Locate the cell with the specified text and output its [x, y] center coordinate. 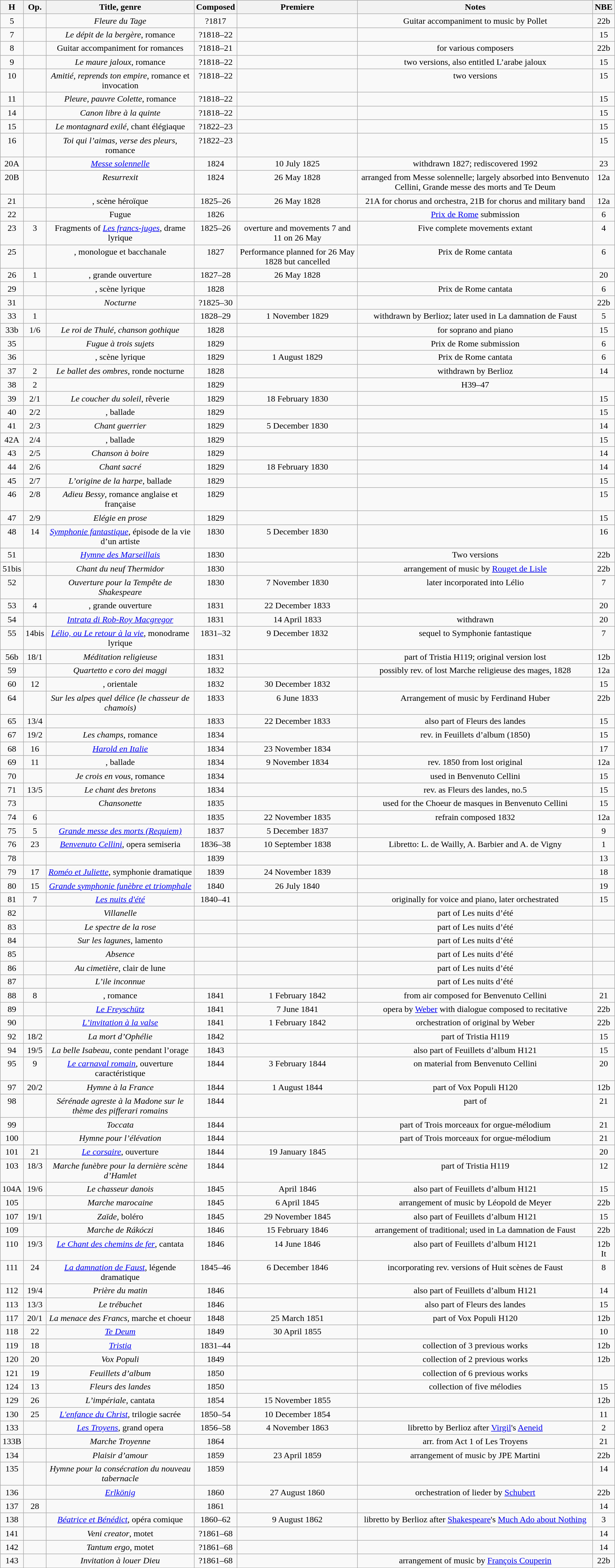
92 [12, 1036]
1843 [215, 1050]
70 [12, 776]
13/5 [35, 790]
88 [12, 995]
L’invitation à la valse [120, 1023]
54 [12, 619]
Notes [475, 7]
Elégie en prose [120, 518]
Messe solennelle [120, 163]
Le montagnard exilé, chant élégiaque [120, 126]
Grande symphonie funèbre et triomphale [120, 886]
22 November 1835 [298, 817]
Canon libre à la quinte [120, 113]
89 [12, 1009]
for soprano and piano [475, 330]
111 [12, 1272]
14bis [35, 638]
76 [12, 845]
Le carnaval romain, ouverture caractéristique [120, 1069]
1 August 1829 [298, 357]
from air composed for Benvenuto Cellini [475, 995]
incorporating rev. versions of Huit scènes de Faust [475, 1272]
1837 [215, 831]
52 [12, 587]
Fugue [120, 215]
59 [12, 670]
arrangement of music by François Couperin [475, 1561]
42A [12, 440]
orchestration of lieder by Schubert [475, 1492]
33b [12, 330]
, scène héroïque [120, 201]
Roméo et Juliette, symphonie dramatique [120, 872]
94 [12, 1050]
Hymne des Marseillais [120, 555]
libretto by Berlioz after Virgil's Aeneid [475, 1428]
2/8 [35, 499]
30 April 1855 [298, 1332]
23 November 1834 [298, 749]
withdrawn 1827; rediscovered 1992 [475, 163]
103 [12, 1170]
Title, genre [120, 7]
10 September 1838 [298, 845]
Grande messe des morts (Requiem) [120, 831]
2/2 [35, 412]
Chant du neuf Thermidor [120, 569]
Pleure, pauvre Colette, romance [120, 99]
Adieu Bessy, romance anglaise et française [120, 499]
, romance [120, 995]
Toi qui l’aimas, verse des pleurs, romance [120, 145]
81 [12, 899]
refrain composed 1832 [475, 817]
84 [12, 941]
collection of 3 previous works [475, 1345]
Marche funèbre pour la dernière scène d’Hamlet [120, 1170]
on material from Benvenuto Cellini [475, 1069]
Veni creator, motet [120, 1533]
75 [12, 831]
19/5 [35, 1050]
1836–38 [215, 845]
Chant sacré [120, 467]
1860 [215, 1492]
107 [12, 1217]
Fleure du Tage [120, 21]
85 [12, 954]
Hymne pour l’élévation [120, 1138]
1854 [215, 1400]
sequel to Symphonie fantastique [475, 638]
Marche Troyenne [120, 1442]
Fugue à trois sujets [120, 344]
64 [12, 702]
libretto by Berlioz after Shakespeare's Much Ado about Nothing [475, 1520]
28 [35, 1506]
La belle Isabeau, conte pendant l’orage [120, 1050]
Vox Populi [120, 1359]
2/4 [35, 440]
117 [12, 1318]
Le spectre de la rose [120, 927]
for various composers [475, 48]
44 [12, 467]
Le coucher du soleil, rêverie [120, 398]
19 January 1845 [298, 1152]
2/1 [35, 398]
possibly rev. of lost Marche religieuse des mages, 1828 [475, 670]
120 [12, 1359]
Les champs, romance [120, 735]
2/7 [35, 481]
Je crois en vous, romance [120, 776]
rev. in Feuillets d’album (1850) [475, 735]
6 December 1846 [298, 1272]
Guitar accompaniment to music by Pollet [475, 21]
1842 [215, 1036]
Le chasseur danois [120, 1189]
part of [475, 1106]
1828–29 [215, 316]
Le ballet des ombres, ronde nocturne [120, 371]
Le maure jaloux, romance [120, 62]
65 [12, 721]
Fleurs des landes [120, 1386]
23 April 1859 [298, 1455]
53 [12, 606]
56b [12, 657]
Five complete movements extant [475, 233]
L’origine de la harpe, ballade [120, 481]
Harold en Italie [120, 749]
3 February 1844 [298, 1069]
80 [12, 886]
Hymne à la France [120, 1087]
Marche de Rákóczi [120, 1230]
29 November 1845 [298, 1217]
86 [12, 968]
48 [12, 537]
31 [12, 303]
10 December 1854 [298, 1414]
129 [12, 1400]
47 [12, 518]
Au cimetière, clair de lune [120, 968]
73 [12, 803]
110 [12, 1249]
6 June 1833 [298, 702]
withdrawn by Berlioz [475, 371]
38 [12, 385]
L’ile inconnue [120, 982]
?1817 [215, 21]
Chansonette [120, 803]
Libretto: L. de Wailly, A. Barbier and A. de Vigny [475, 845]
29 [12, 289]
2/9 [35, 518]
orchestration of original by Weber [475, 1023]
82 [12, 913]
74 [12, 817]
135 [12, 1474]
Intrata di Rob-Roy Macgregor [120, 619]
105 [12, 1203]
later incorporated into Lélio [475, 587]
69 [12, 762]
Te Deum [120, 1332]
6 April 1845 [298, 1203]
67 [12, 735]
9 November 1834 [298, 762]
18/1 [35, 657]
1827–28 [215, 275]
19/1 [35, 1217]
Lélio, ou Le retour à la vie, monodrame lyrique [120, 638]
part of Tristia H119; original version lost [475, 657]
95 [12, 1069]
136 [12, 1492]
1831–44 [215, 1345]
1860–62 [215, 1520]
arrangement of music by Léopold de Meyer [475, 1203]
Sur les lagunes, lamento [120, 941]
68 [12, 749]
113 [12, 1304]
Tantum ergo, motet [120, 1547]
19/2 [35, 735]
Toccata [120, 1124]
130 [12, 1414]
41 [12, 426]
arranged from Messe solennelle; largely absorbed into Benvenuto Cellini, Grande messe des morts and Te Deum [475, 182]
Feuillets d’album [120, 1373]
?1818–21 [215, 48]
arr. from Act 1 of Les Troyens [475, 1442]
18/2 [35, 1036]
1827 [215, 256]
35 [12, 344]
1 August 1844 [298, 1087]
87 [12, 982]
Les nuits d'été [120, 899]
Tristia [120, 1345]
Invitation à louer Dieu [120, 1561]
101 [12, 1152]
L'enfance du Christ, trilogie sacrée [120, 1414]
46 [12, 499]
Marche marocaine [120, 1203]
La mort d’Ophélie [120, 1036]
79 [12, 872]
collection of 2 previous works [475, 1359]
two versions, also entitled L’arabe jaloux [475, 62]
Le chant des bretons [120, 790]
99 [12, 1124]
Sur les alpes quel délice (le chasseur de chamois) [120, 702]
Hymne pour la consécration du nouveau tabernacle [120, 1474]
15 November 1855 [298, 1400]
55 [12, 638]
Les Troyens, grand opera [120, 1428]
Symphonie fantastique, épisode de la vie d’un artiste [120, 537]
10 July 1825 [298, 163]
2/6 [35, 467]
71 [12, 790]
1861 [215, 1506]
133B [12, 1442]
Le corsaire, ouverture [120, 1152]
100 [12, 1138]
24 November 1839 [298, 872]
, orientale [120, 684]
Nocturne [120, 303]
45 [12, 481]
21A for chorus and orchestra, 21B for chorus and military band [475, 201]
9 December 1832 [298, 638]
1848 [215, 1318]
14 April 1833 [298, 619]
overture and movements 7 and 11 on 26 May [298, 233]
14 June 1846 [298, 1249]
7 June 1841 [298, 1009]
collection of 6 previous works [475, 1373]
NBE [603, 7]
12bIt [603, 1249]
7 November 1830 [298, 587]
20/2 [35, 1087]
Ouverture pour la Tempête de Shakespeare [120, 587]
1 November 1829 [298, 316]
Le trébuchet [120, 1304]
1850–54 [215, 1414]
27 August 1860 [298, 1492]
1826 [215, 215]
37 [12, 371]
39 [12, 398]
119 [12, 1345]
141 [12, 1533]
Méditation religieuse [120, 657]
43 [12, 453]
98 [12, 1106]
Béatrice et Bénédict, opéra comique [120, 1520]
Op. [35, 7]
Prière du matin [120, 1291]
97 [12, 1087]
Le Freyschütz [120, 1009]
opera by Weber with dialogue composed to recitative [475, 1009]
78 [12, 858]
30 December 1832 [298, 684]
Le Chant des chemins de fer, cantata [120, 1249]
1864 [215, 1442]
Chant guerrier [120, 426]
13/3 [35, 1304]
Chanson à boire [120, 453]
originally for voice and piano, later orchestrated [475, 899]
Sérénade agreste à la Madone sur le thème des pifferari romains [120, 1106]
13/4 [35, 721]
4 November 1863 [298, 1428]
2/5 [35, 453]
20B [12, 182]
143 [12, 1561]
104A [12, 1189]
Fragments of Les francs-juges, drame lyrique [120, 233]
121 [12, 1373]
118 [12, 1332]
Zaïde, boléro [120, 1217]
20/1 [35, 1318]
Guitar accompaniment for romances [120, 48]
Arrangement of music by Ferdinand Huber [475, 702]
rev. as Fleurs des landes, no.5 [475, 790]
90 [12, 1023]
Resurrexit [120, 182]
1856–58 [215, 1428]
1845–46 [215, 1272]
Quartetto e coro dei maggi [120, 670]
18/3 [35, 1170]
H39–47 [475, 385]
rev. 1850 from lost original [475, 762]
124 [12, 1386]
15 February 1846 [298, 1230]
51bis [12, 569]
Villanelle [120, 913]
51 [12, 555]
19/6 [35, 1189]
20A [12, 163]
withdrawn [475, 619]
collection of five mélodies [475, 1386]
9 August 1862 [298, 1520]
two versions [475, 81]
19/3 [35, 1249]
arrangement of music by Rouget de Lisle [475, 569]
used in Benvenuto Cellini [475, 776]
Le roi de Thulé, chanson gothique [120, 330]
40 [12, 412]
Two versions [475, 555]
La damnation de Faust, légende dramatique [120, 1272]
1840–41 [215, 899]
used for the Choeur de masques in Benvenuto Cellini [475, 803]
Absence [120, 954]
L’impériale, cantata [120, 1400]
83 [12, 927]
, monologue et bacchanale [120, 256]
134 [12, 1455]
33 [12, 316]
H [12, 7]
arrangement of music by JPE Martini [475, 1455]
142 [12, 1547]
133 [12, 1428]
1831–32 [215, 638]
1840 [215, 886]
withdrawn by Berlioz; later used in La damnation de Faust [475, 316]
Plaisir d’amour [120, 1455]
5 December 1837 [298, 831]
138 [12, 1520]
Amitié, reprends ton empire, romance et invocation [120, 81]
arrangement of traditional; used in La damnation de Faust [475, 1230]
Erlkönig [120, 1492]
Performance planned for 26 May 1828 but cancelled [298, 256]
60 [12, 684]
2/3 [35, 426]
36 [12, 357]
19/4 [35, 1291]
1/6 [35, 330]
La menace des Francs, marche et choeur [120, 1318]
109 [12, 1230]
Composed [215, 7]
April 1846 [298, 1189]
137 [12, 1506]
Le dépit de la bergère, romance [120, 35]
26 July 1840 [298, 886]
112 [12, 1291]
?1825–30 [215, 303]
Premiere [298, 7]
25 March 1851 [298, 1318]
Benvenuto Cellini, opera semiseria [120, 845]
24 [35, 1272]
